Return the [X, Y] coordinate for the center point of the cell that contains the specified text.  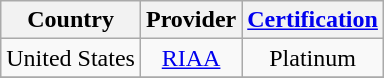
Provider [190, 20]
Platinum [313, 58]
RIAA [190, 58]
United States [71, 58]
Certification [313, 20]
Country [71, 20]
